Output the [x, y] coordinate of the center of the cell containing the given text.  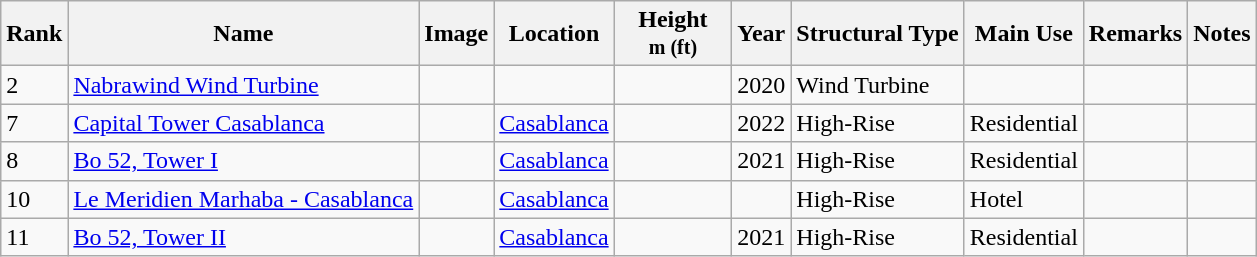
Remarks [1135, 34]
Hotel [1024, 199]
8 [34, 161]
Notes [1222, 34]
2020 [762, 85]
7 [34, 123]
Le Meridien Marhaba - Casablanca [244, 199]
Heightm (ft) [673, 34]
Image [456, 34]
Bo 52, Tower II [244, 237]
Main Use [1024, 34]
2 [34, 85]
Nabrawind Wind Turbine [244, 85]
Year [762, 34]
2022 [762, 123]
Capital Tower Casablanca [244, 123]
Wind Turbine [878, 85]
Location [554, 34]
Structural Type [878, 34]
Name [244, 34]
10 [34, 199]
11 [34, 237]
Bo 52, Tower I [244, 161]
Rank [34, 34]
